Extract the [x, y] coordinate from the center of the cell holding the provided text.  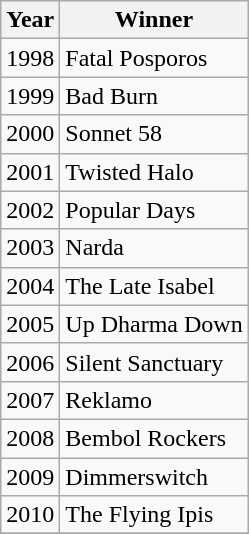
Bembol Rockers [154, 438]
Fatal Posporos [154, 58]
2001 [30, 172]
1999 [30, 96]
Twisted Halo [154, 172]
Up Dharma Down [154, 324]
Winner [154, 20]
The Late Isabel [154, 286]
Narda [154, 248]
2006 [30, 362]
2000 [30, 134]
2009 [30, 477]
Year [30, 20]
Dimmerswitch [154, 477]
2002 [30, 210]
Silent Sanctuary [154, 362]
1998 [30, 58]
2010 [30, 515]
Reklamo [154, 400]
The Flying Ipis [154, 515]
Sonnet 58 [154, 134]
2008 [30, 438]
Bad Burn [154, 96]
2005 [30, 324]
2004 [30, 286]
2007 [30, 400]
Popular Days [154, 210]
2003 [30, 248]
